Detect which cell encompasses the target text, then output its [x, y] center coordinate. 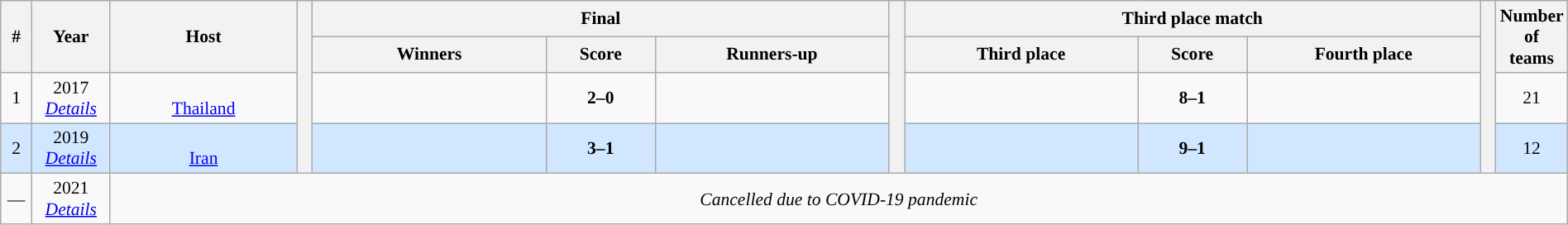
Thailand [203, 98]
Cancelled due to COVID-19 pandemic [839, 199]
Final [600, 18]
1 [17, 98]
9–1 [1193, 149]
Number of teams [1532, 36]
21 [1532, 98]
Third place [1021, 55]
Iran [203, 149]
Third place match [1193, 18]
2019Details [71, 149]
# [17, 36]
Fourth place [1364, 55]
Winners [429, 55]
8–1 [1193, 98]
2021Details [71, 199]
2 [17, 149]
2017Details [71, 98]
12 [1532, 149]
Runners-up [772, 55]
Year [71, 36]
Host [203, 36]
— [17, 199]
3–1 [600, 149]
2–0 [600, 98]
